Detect which cell encompasses the target text, then output its (X, Y) center coordinate. 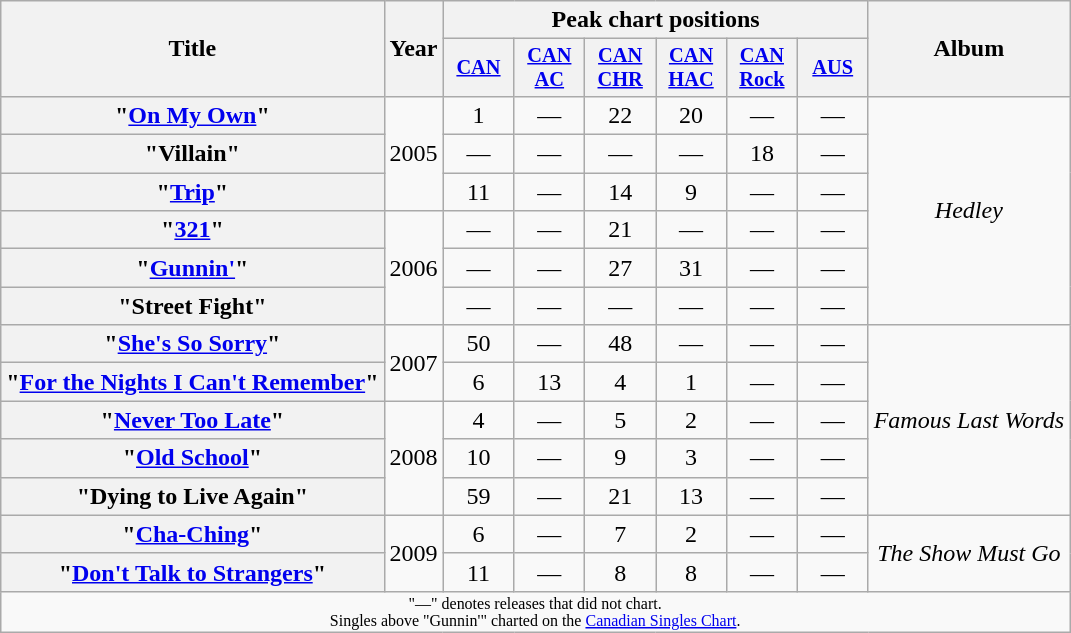
"On My Own" (192, 115)
CAN (478, 68)
CANCHR (620, 68)
50 (478, 344)
Title (192, 49)
The Show Must Go (968, 553)
2008 (414, 458)
7 (620, 534)
2009 (414, 553)
2006 (414, 268)
AUS (832, 68)
"Cha-Ching" (192, 534)
18 (762, 154)
31 (692, 268)
"321" (192, 230)
59 (478, 496)
20 (692, 115)
5 (620, 420)
"Dying to Live Again" (192, 496)
CANHAC (692, 68)
Hedley (968, 210)
22 (620, 115)
CANAC (550, 68)
2005 (414, 153)
"Trip" (192, 192)
CANRock (762, 68)
14 (620, 192)
Album (968, 49)
Year (414, 49)
"Street Fight" (192, 306)
"Villain" (192, 154)
Famous Last Words (968, 420)
"—" denotes releases that did not chart. Singles above "Gunnin'" charted on the Canadian Singles Chart. (536, 612)
3 (692, 458)
"For the Nights I Can't Remember" (192, 382)
"Don't Talk to Strangers" (192, 572)
27 (620, 268)
Peak chart positions (656, 20)
"Gunnin'" (192, 268)
10 (478, 458)
"Never Too Late" (192, 420)
"She's So Sorry" (192, 344)
2007 (414, 363)
48 (620, 344)
"Old School" (192, 458)
